From the cell containing the given text, extract its center point as (x, y) coordinate. 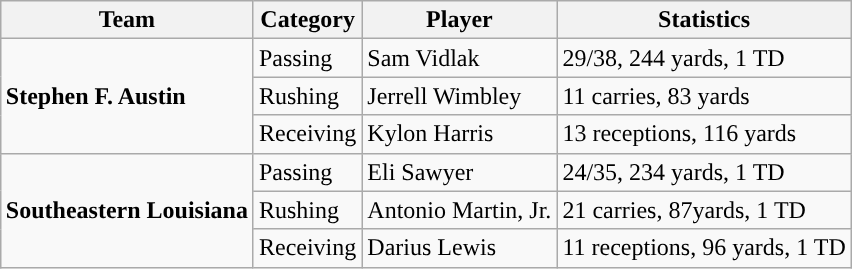
Darius Lewis (460, 248)
13 receptions, 116 yards (704, 134)
Jerrell Wimbley (460, 96)
11 receptions, 96 yards, 1 TD (704, 248)
29/38, 244 yards, 1 TD (704, 58)
Stephen F. Austin (126, 96)
Player (460, 20)
21 carries, 87yards, 1 TD (704, 210)
Sam Vidlak (460, 58)
11 carries, 83 yards (704, 96)
24/35, 234 yards, 1 TD (704, 172)
Category (307, 20)
Kylon Harris (460, 134)
Antonio Martin, Jr. (460, 210)
Statistics (704, 20)
Team (126, 20)
Eli Sawyer (460, 172)
Southeastern Louisiana (126, 210)
